From the cell containing the given text, extract its center point as (X, Y) coordinate. 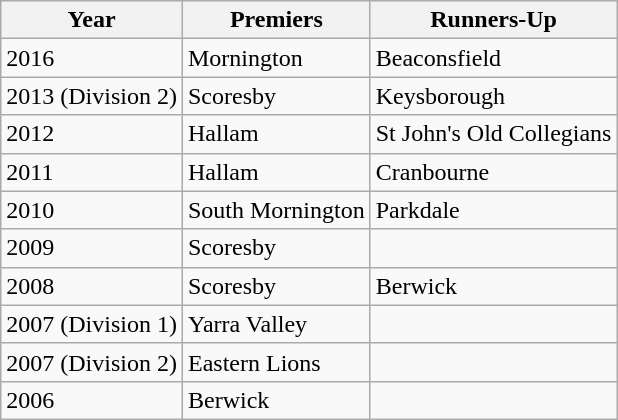
2013 (Division 2) (92, 96)
Premiers (276, 20)
2016 (92, 58)
Parkdale (494, 210)
Keysborough (494, 96)
2008 (92, 286)
2006 (92, 400)
Runners-Up (494, 20)
2007 (Division 1) (92, 324)
Eastern Lions (276, 362)
Cranbourne (494, 172)
Year (92, 20)
Beaconsfield (494, 58)
St John's Old Collegians (494, 134)
South Mornington (276, 210)
Yarra Valley (276, 324)
2010 (92, 210)
Mornington (276, 58)
2007 (Division 2) (92, 362)
2009 (92, 248)
2012 (92, 134)
2011 (92, 172)
